Return the [x, y] coordinate for the center point of the cell that contains the specified text.  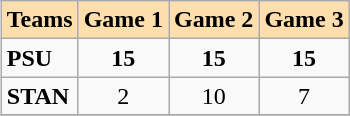
STAN [40, 96]
Game 1 [123, 20]
Game 2 [213, 20]
2 [123, 96]
Teams [40, 20]
Game 3 [304, 20]
10 [213, 96]
PSU [40, 58]
7 [304, 96]
